Determine the (X, Y) coordinate at the center of the cell enclosing the given text.  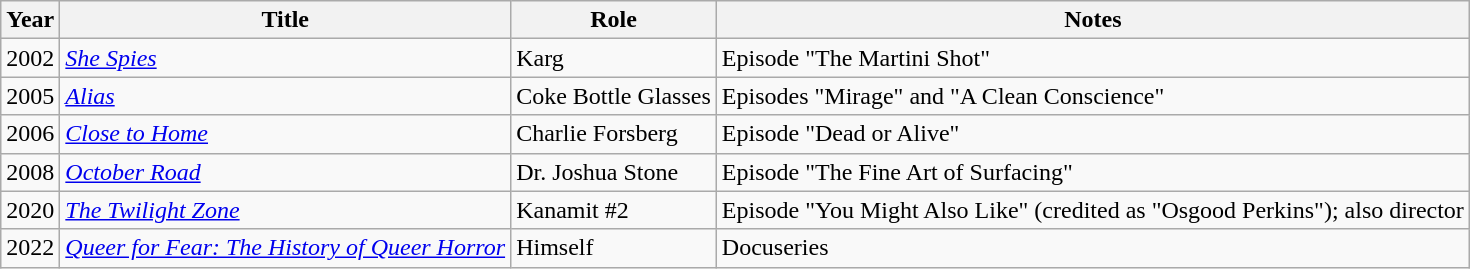
Title (286, 20)
2005 (30, 96)
Close to Home (286, 134)
2006 (30, 134)
Episode "The Martini Shot" (1092, 58)
2002 (30, 58)
Episode "The Fine Art of Surfacing" (1092, 172)
Dr. Joshua Stone (614, 172)
Role (614, 20)
2022 (30, 248)
Alias (286, 96)
2020 (30, 210)
Queer for Fear: The History of Queer Horror (286, 248)
Coke Bottle Glasses (614, 96)
Himself (614, 248)
Year (30, 20)
Docuseries (1092, 248)
Charlie Forsberg (614, 134)
October Road (286, 172)
She Spies (286, 58)
Kanamit #2 (614, 210)
The Twilight Zone (286, 210)
2008 (30, 172)
Karg (614, 58)
Episode "Dead or Alive" (1092, 134)
Episode "You Might Also Like" (credited as "Osgood Perkins"); also director (1092, 210)
Episodes "Mirage" and "A Clean Conscience" (1092, 96)
Notes (1092, 20)
